Locate the cell with the specified text and output its [x, y] center coordinate. 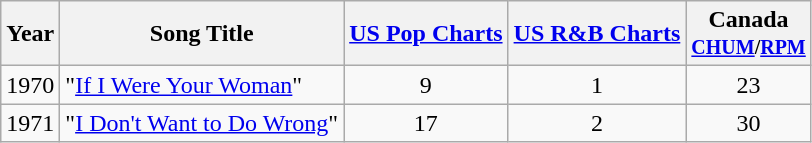
30 [748, 123]
US Pop Charts [426, 34]
2 [597, 123]
9 [426, 85]
23 [748, 85]
"I Don't Want to Do Wrong" [202, 123]
1 [597, 85]
Year [30, 34]
Song Title [202, 34]
US R&B Charts [597, 34]
1971 [30, 123]
"If I Were Your Woman" [202, 85]
1970 [30, 85]
17 [426, 123]
CanadaCHUM/RPM [748, 34]
